Detect which cell encompasses the target text, then output its [x, y] center coordinate. 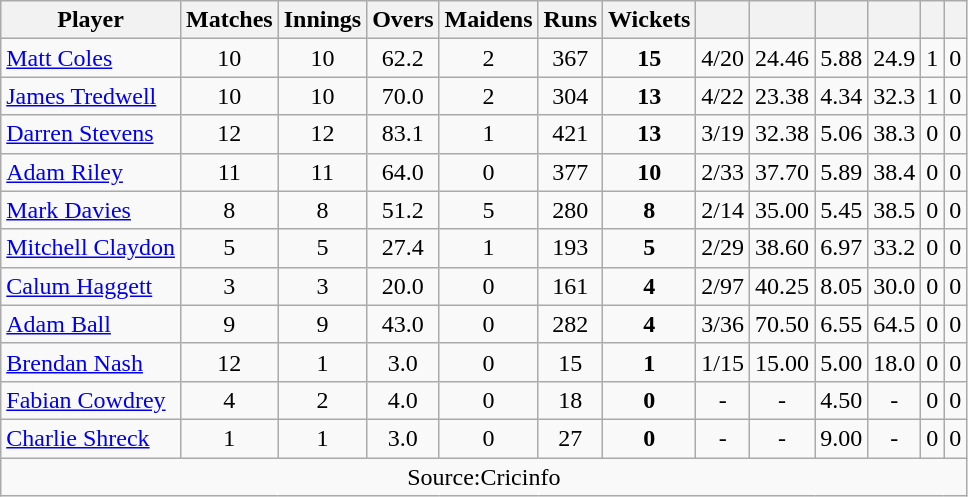
5.88 [842, 58]
2/97 [723, 286]
70.50 [782, 324]
37.70 [782, 172]
24.9 [894, 58]
18 [570, 400]
40.25 [782, 286]
15.00 [782, 362]
Mark Davies [91, 210]
6.97 [842, 248]
38.60 [782, 248]
367 [570, 58]
38.4 [894, 172]
27 [570, 438]
Brendan Nash [91, 362]
280 [570, 210]
282 [570, 324]
Darren Stevens [91, 134]
5.45 [842, 210]
4.34 [842, 96]
6.55 [842, 324]
Innings [322, 20]
2/14 [723, 210]
304 [570, 96]
4/22 [723, 96]
30.0 [894, 286]
38.5 [894, 210]
Fabian Cowdrey [91, 400]
64.0 [403, 172]
27.4 [403, 248]
20.0 [403, 286]
70.0 [403, 96]
Runs [570, 20]
193 [570, 248]
Adam Riley [91, 172]
5.89 [842, 172]
Mitchell Claydon [91, 248]
43.0 [403, 324]
4/20 [723, 58]
Overs [403, 20]
377 [570, 172]
32.3 [894, 96]
23.38 [782, 96]
83.1 [403, 134]
Source:Cricinfo [484, 477]
161 [570, 286]
64.5 [894, 324]
32.38 [782, 134]
Matches [229, 20]
Wickets [650, 20]
2/33 [723, 172]
5.00 [842, 362]
38.3 [894, 134]
Calum Haggett [91, 286]
9.00 [842, 438]
Charlie Shreck [91, 438]
Matt Coles [91, 58]
3/19 [723, 134]
35.00 [782, 210]
1/15 [723, 362]
8.05 [842, 286]
3/36 [723, 324]
18.0 [894, 362]
24.46 [782, 58]
5.06 [842, 134]
Adam Ball [91, 324]
4.0 [403, 400]
2/29 [723, 248]
Maidens [488, 20]
James Tredwell [91, 96]
51.2 [403, 210]
33.2 [894, 248]
62.2 [403, 58]
Player [91, 20]
421 [570, 134]
4.50 [842, 400]
